Scan for the cell matching the given text and deliver its [X, Y] coordinate at center. 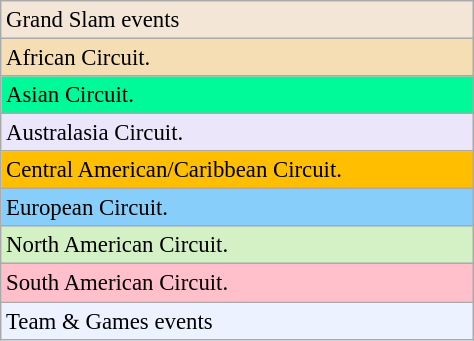
Central American/Caribbean Circuit. [237, 170]
African Circuit. [237, 58]
Team & Games events [237, 321]
Asian Circuit. [237, 95]
Grand Slam events [237, 20]
South American Circuit. [237, 283]
Australasia Circuit. [237, 133]
European Circuit. [237, 208]
North American Circuit. [237, 245]
